Search for the cell housing the specified text and yield its [X, Y] center coordinate. 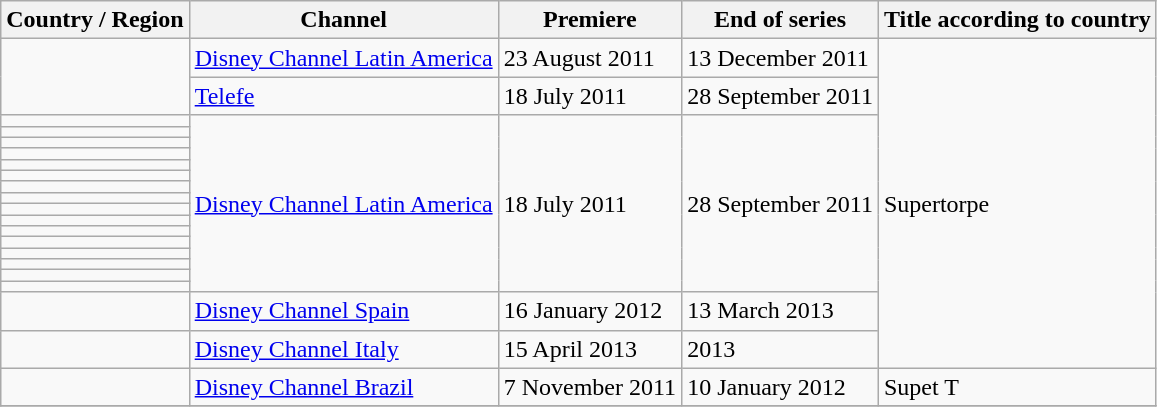
7 November 2011 [590, 387]
Telefe [344, 96]
Supet T [1017, 387]
Supertorpe [1017, 204]
Disney Channel Italy [344, 349]
10 January 2012 [780, 387]
Title according to country [1017, 20]
Channel [344, 20]
Disney Channel Spain [344, 311]
Country / Region [95, 20]
End of series [780, 20]
13 December 2011 [780, 58]
16 January 2012 [590, 311]
23 August 2011 [590, 58]
13 March 2013 [780, 311]
15 April 2013 [590, 349]
Disney Channel Brazil [344, 387]
Premiere [590, 20]
2013 [780, 349]
